Locate the cell with the specified text and output its (x, y) center coordinate. 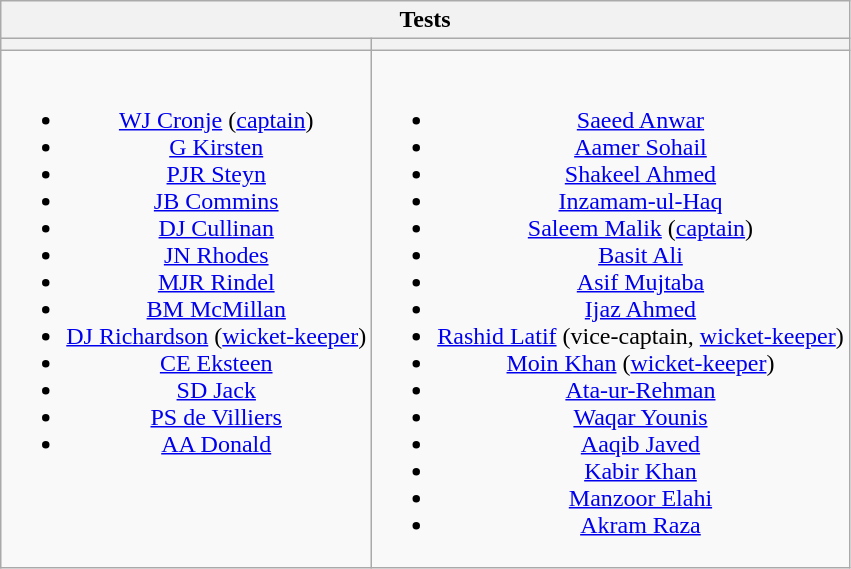
Tests (425, 20)
